Output the [x, y] coordinate of the center of the cell containing the given text.  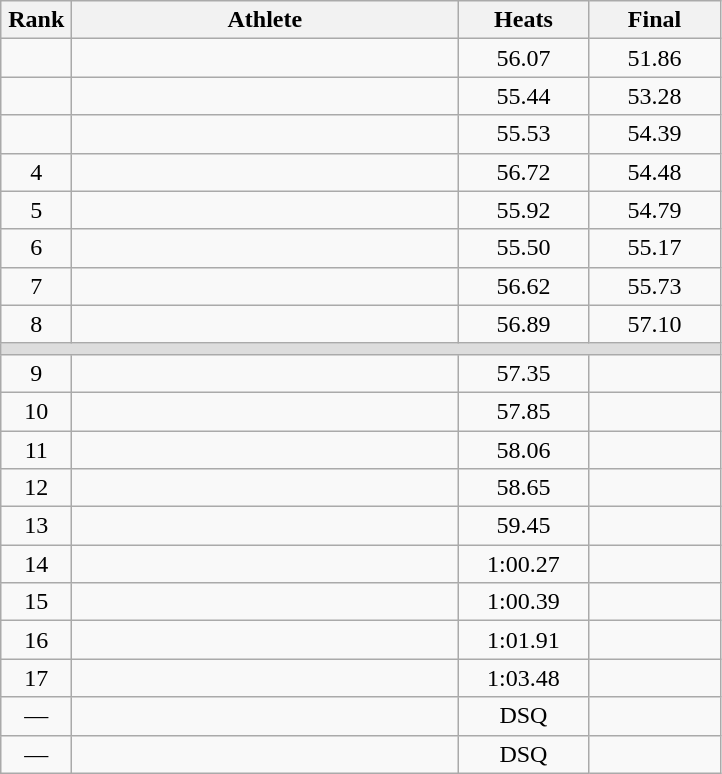
14 [36, 564]
Heats [524, 20]
1:03.48 [524, 678]
56.07 [524, 58]
13 [36, 526]
7 [36, 286]
1:00.39 [524, 602]
12 [36, 488]
15 [36, 602]
6 [36, 248]
16 [36, 640]
54.39 [654, 134]
54.48 [654, 172]
11 [36, 449]
57.10 [654, 324]
1:00.27 [524, 564]
57.85 [524, 411]
58.65 [524, 488]
9 [36, 373]
54.79 [654, 210]
55.73 [654, 286]
1:01.91 [524, 640]
55.92 [524, 210]
8 [36, 324]
55.50 [524, 248]
51.86 [654, 58]
58.06 [524, 449]
57.35 [524, 373]
17 [36, 678]
Rank [36, 20]
10 [36, 411]
4 [36, 172]
56.89 [524, 324]
59.45 [524, 526]
Athlete [265, 20]
5 [36, 210]
55.17 [654, 248]
Final [654, 20]
55.53 [524, 134]
53.28 [654, 96]
56.72 [524, 172]
56.62 [524, 286]
55.44 [524, 96]
